Output the (X, Y) coordinate of the center of the cell containing the given text.  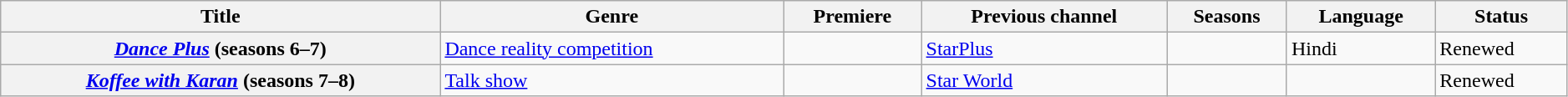
Language (1360, 17)
Talk show (611, 80)
Dance reality competition (611, 48)
Genre (611, 17)
Status (1501, 17)
Hindi (1360, 48)
Title (221, 17)
Seasons (1227, 17)
Dance Plus (seasons 6–7) (221, 48)
Premiere (852, 17)
StarPlus (1044, 48)
Previous channel (1044, 17)
Koffee with Karan (seasons 7–8) (221, 80)
Star World (1044, 80)
